Locate the cell with the specified text and output its (x, y) center coordinate. 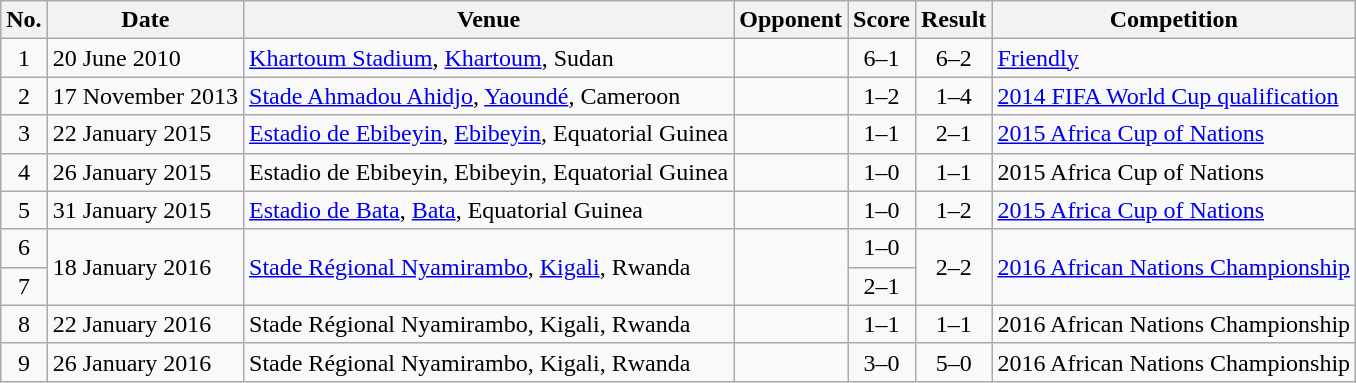
Result (953, 20)
Friendly (1174, 58)
31 January 2015 (145, 210)
Venue (489, 20)
2 (24, 96)
Estadio de Bata, Bata, Equatorial Guinea (489, 210)
Opponent (791, 20)
1 (24, 58)
6 (24, 248)
26 January 2015 (145, 172)
4 (24, 172)
9 (24, 362)
20 June 2010 (145, 58)
22 January 2016 (145, 324)
1–4 (953, 96)
6–2 (953, 58)
6–1 (882, 58)
3 (24, 134)
5–0 (953, 362)
Competition (1174, 20)
5 (24, 210)
Khartoum Stadium, Khartoum, Sudan (489, 58)
7 (24, 286)
2014 FIFA World Cup qualification (1174, 96)
18 January 2016 (145, 267)
3–0 (882, 362)
2–2 (953, 267)
22 January 2015 (145, 134)
Date (145, 20)
Score (882, 20)
26 January 2016 (145, 362)
8 (24, 324)
Stade Ahmadou Ahidjo, Yaoundé, Cameroon (489, 96)
No. (24, 20)
17 November 2013 (145, 96)
